Locate the cell with the specified text and output its [X, Y] center coordinate. 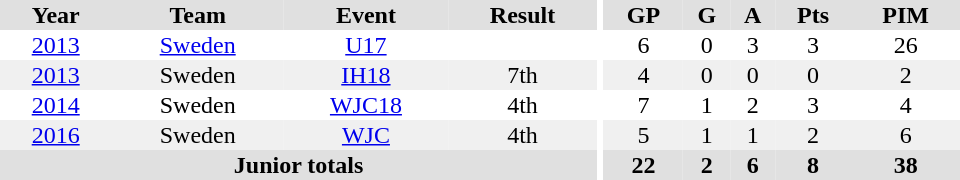
Junior totals [298, 165]
Team [198, 15]
Year [56, 15]
22 [644, 165]
PIM [906, 15]
WJC [366, 135]
7th [522, 75]
WJC18 [366, 105]
8 [813, 165]
38 [906, 165]
5 [644, 135]
G [706, 15]
Result [522, 15]
GP [644, 15]
7 [644, 105]
U17 [366, 45]
A [752, 15]
IH18 [366, 75]
Pts [813, 15]
2016 [56, 135]
Event [366, 15]
26 [906, 45]
2014 [56, 105]
